For the text-containing cell, return its midpoint in (X, Y) coordinate format. 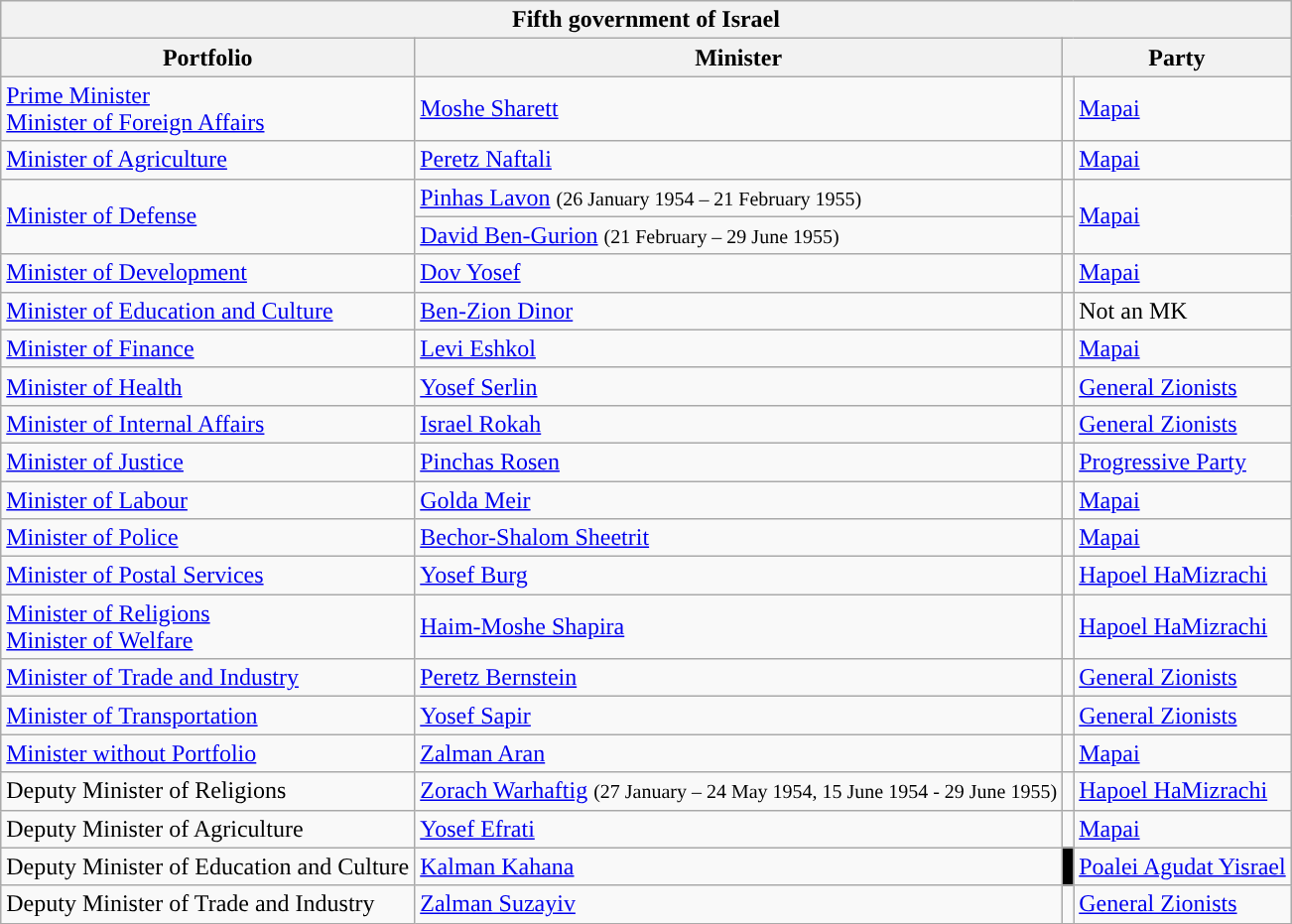
Minister of Health (208, 386)
Peretz Naftali (738, 160)
Progressive Party (1183, 462)
Israel Rokah (738, 424)
Prime MinisterMinister of Foreign Affairs (208, 109)
Minister of Trade and Industry (208, 678)
Dov Yosef (738, 273)
Peretz Bernstein (738, 678)
Deputy Minister of Education and Culture (208, 866)
Minister of Agriculture (208, 160)
Zorach Warhaftig (27 January – 24 May 1954, 15 June 1954 - 29 June 1955) (738, 791)
Golda Meir (738, 499)
Yosef Sapir (738, 716)
Portfolio (208, 58)
Minister of Transportation (208, 716)
Bechor-Shalom Sheetrit (738, 538)
Deputy Minister of Religions (208, 791)
Minister of Finance (208, 348)
Ben-Zion Dinor (738, 311)
Minister of Education and Culture (208, 311)
Minister of Defense (208, 216)
Moshe Sharett (738, 109)
Party (1177, 58)
David Ben-Gurion (21 February – 29 June 1955) (738, 235)
Minister (738, 58)
Minister of Internal Affairs (208, 424)
Kalman Kahana (738, 866)
Not an MK (1183, 311)
Minister of Development (208, 273)
Yosef Burg (738, 576)
Yosef Serlin (738, 386)
Zalman Suzayiv (738, 904)
Yosef Efrati (738, 829)
Minister without Portfolio (208, 753)
Minister of Justice (208, 462)
Levi Eshkol (738, 348)
Poalei Agudat Yisrael (1183, 866)
Pinhas Lavon (26 January 1954 – 21 February 1955) (738, 198)
Haim-Moshe Shapira (738, 627)
Deputy Minister of Agriculture (208, 829)
Minister of Police (208, 538)
Zalman Aran (738, 753)
Minister of ReligionsMinister of Welfare (208, 627)
Minister of Labour (208, 499)
Minister of Postal Services (208, 576)
Fifth government of Israel (646, 20)
Deputy Minister of Trade and Industry (208, 904)
Pinchas Rosen (738, 462)
